Pinpoint the cell where the given text exists, returning its [x, y] midpoint coordinate. 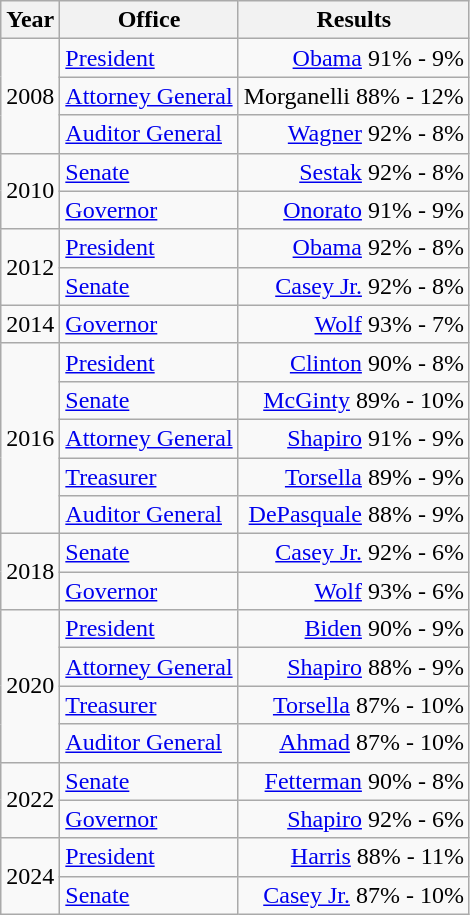
2022 [30, 800]
2020 [30, 686]
Sestak 92% - 8% [354, 172]
Morganelli 88% - 12% [354, 96]
2024 [30, 876]
Ahmad 87% - 10% [354, 743]
Torsella 89% - 9% [354, 477]
Casey Jr. 92% - 8% [354, 286]
Clinton 90% - 8% [354, 362]
2010 [30, 191]
2012 [30, 267]
Torsella 87% - 10% [354, 705]
Wolf 93% - 6% [354, 591]
Wolf 93% - 7% [354, 324]
Harris 88% - 11% [354, 857]
2018 [30, 572]
Shapiro 88% - 9% [354, 667]
2008 [30, 96]
Casey Jr. 92% - 6% [354, 553]
McGinty 89% - 10% [354, 400]
Results [354, 20]
DePasquale 88% - 9% [354, 515]
Year [30, 20]
Obama 92% - 8% [354, 248]
Obama 91% - 9% [354, 58]
2016 [30, 438]
Fetterman 90% - 8% [354, 781]
Office [149, 20]
Casey Jr. 87% - 10% [354, 895]
Wagner 92% - 8% [354, 134]
2014 [30, 324]
Onorato 91% - 9% [354, 210]
Shapiro 92% - 6% [354, 819]
Shapiro 91% - 9% [354, 438]
Biden 90% - 9% [354, 629]
